Provide the [x, y] coordinate of the cell's center where the given text is located.  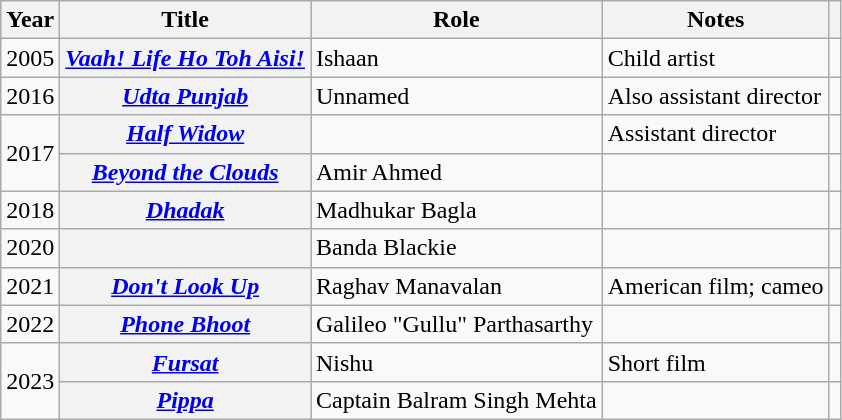
Galileo "Gullu" Parthasarthy [456, 324]
2017 [30, 153]
Vaah! Life Ho Toh Aisi! [186, 58]
Don't Look Up [186, 286]
Udta Punjab [186, 96]
Half Widow [186, 134]
Amir Ahmed [456, 172]
2005 [30, 58]
2021 [30, 286]
Unnamed [456, 96]
2022 [30, 324]
American film; cameo [716, 286]
Also assistant director [716, 96]
Nishu [456, 362]
Child artist [716, 58]
Dhadak [186, 210]
2018 [30, 210]
Phone Bhoot [186, 324]
Captain Balram Singh Mehta [456, 400]
Ishaan [456, 58]
Madhukar Bagla [456, 210]
Pippa [186, 400]
Raghav Manavalan [456, 286]
Title [186, 20]
Role [456, 20]
2020 [30, 248]
Banda Blackie [456, 248]
2016 [30, 96]
2023 [30, 381]
Short film [716, 362]
Beyond the Clouds [186, 172]
Assistant director [716, 134]
Fursat [186, 362]
Notes [716, 20]
Year [30, 20]
